Scan for the cell matching the given text and deliver its [x, y] coordinate at center. 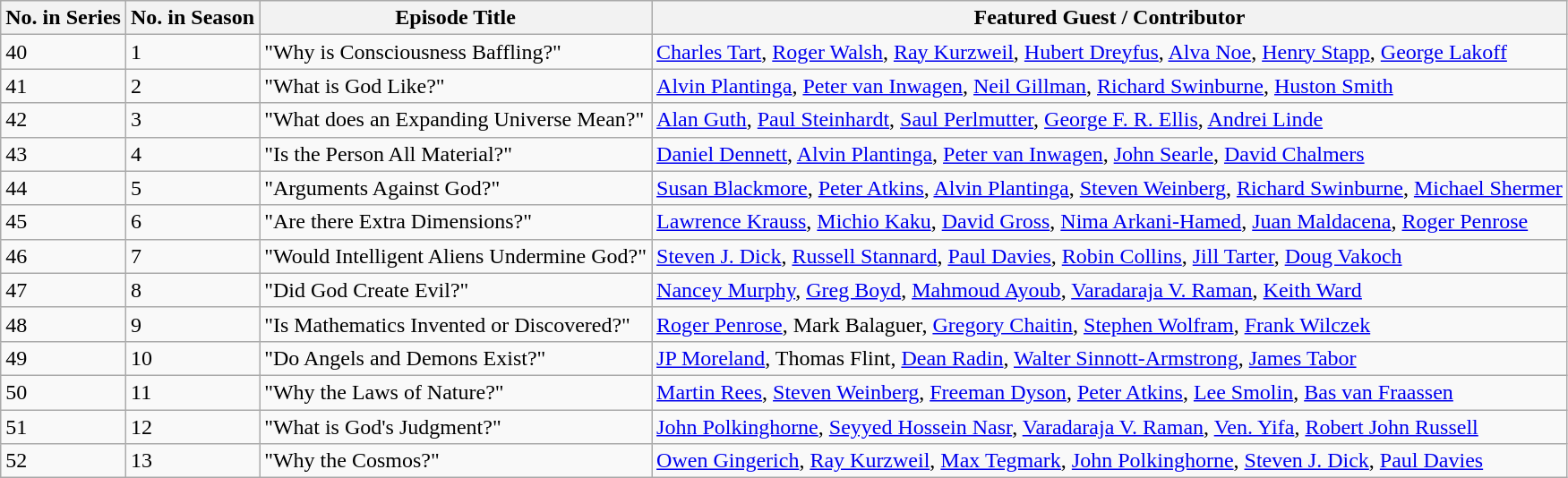
John Polkinghorne, Seyyed Hossein Nasr, Varadaraja V. Raman, Ven. Yifa, Robert John Russell [1110, 427]
"What does an Expanding Universe Mean?" [456, 120]
43 [64, 154]
No. in Series [64, 18]
Martin Rees, Steven Weinberg, Freeman Dyson, Peter Atkins, Lee Smolin, Bas van Fraassen [1110, 392]
50 [64, 392]
"Is Mathematics Invented or Discovered?" [456, 324]
42 [64, 120]
5 [192, 188]
"Arguments Against God?" [456, 188]
1 [192, 52]
11 [192, 392]
"Would Intelligent Aliens Undermine God?" [456, 256]
Alan Guth, Paul Steinhardt, Saul Perlmutter, George F. R. Ellis, Andrei Linde [1110, 120]
6 [192, 222]
"Why the Cosmos?" [456, 461]
"Do Angels and Demons Exist?" [456, 358]
13 [192, 461]
"Did God Create Evil?" [456, 290]
40 [64, 52]
Episode Title [456, 18]
Susan Blackmore, Peter Atkins, Alvin Plantinga, Steven Weinberg, Richard Swinburne, Michael Shermer [1110, 188]
Alvin Plantinga, Peter van Inwagen, Neil Gillman, Richard Swinburne, Huston Smith [1110, 86]
Owen Gingerich, Ray Kurzweil, Max Tegmark, John Polkinghorne, Steven J. Dick, Paul Davies [1110, 461]
41 [64, 86]
7 [192, 256]
Charles Tart, Roger Walsh, Ray Kurzweil, Hubert Dreyfus, Alva Noe, Henry Stapp, George Lakoff [1110, 52]
48 [64, 324]
3 [192, 120]
12 [192, 427]
8 [192, 290]
No. in Season [192, 18]
44 [64, 188]
"Is the Person All Material?" [456, 154]
46 [64, 256]
Featured Guest / Contributor [1110, 18]
"Are there Extra Dimensions?" [456, 222]
4 [192, 154]
9 [192, 324]
"Why the Laws of Nature?" [456, 392]
10 [192, 358]
"What is God Like?" [456, 86]
49 [64, 358]
Lawrence Krauss, Michio Kaku, David Gross, Nima Arkani-Hamed, Juan Maldacena, Roger Penrose [1110, 222]
"Why is Consciousness Baffling?" [456, 52]
2 [192, 86]
47 [64, 290]
Nancey Murphy, Greg Boyd, Mahmoud Ayoub, Varadaraja V. Raman, Keith Ward [1110, 290]
Roger Penrose, Mark Balaguer, Gregory Chaitin, Stephen Wolfram, Frank Wilczek [1110, 324]
Daniel Dennett, Alvin Plantinga, Peter van Inwagen, John Searle, David Chalmers [1110, 154]
52 [64, 461]
"What is God's Judgment?" [456, 427]
JP Moreland, Thomas Flint, Dean Radin, Walter Sinnott-Armstrong, James Tabor [1110, 358]
Steven J. Dick, Russell Stannard, Paul Davies, Robin Collins, Jill Tarter, Doug Vakoch [1110, 256]
45 [64, 222]
51 [64, 427]
